Scan for the cell matching the given text and deliver its [X, Y] coordinate at center. 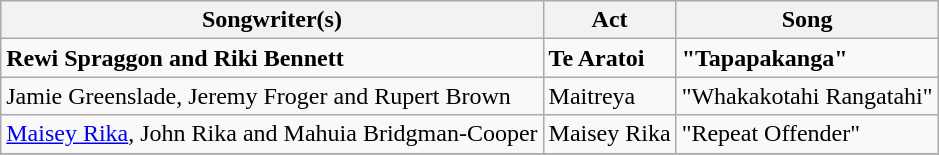
Act [610, 20]
"Repeat Offender" [807, 134]
Jamie Greenslade, Jeremy Froger and Rupert Brown [272, 96]
Maisey Rika, John Rika and Mahuia Bridgman-Cooper [272, 134]
Song [807, 20]
"Whakakotahi Rangatahi" [807, 96]
"Tapapakanga" [807, 58]
Te Aratoi [610, 58]
Maitreya [610, 96]
Rewi Spraggon and Riki Bennett [272, 58]
Maisey Rika [610, 134]
Songwriter(s) [272, 20]
